Pinpoint the cell where the given text exists, returning its [x, y] midpoint coordinate. 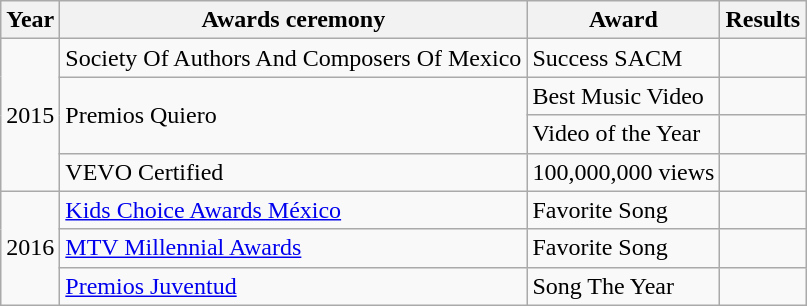
Year [30, 20]
VEVO Certified [294, 172]
100,000,000 views [624, 172]
Song The Year [624, 286]
Premios Quiero [294, 115]
Society Of Authors And Composers Of Mexico [294, 58]
MTV Millennial Awards [294, 248]
Video of the Year [624, 134]
Awards ceremony [294, 20]
2016 [30, 248]
Success SACM [624, 58]
Results [763, 20]
Best Music Video [624, 96]
2015 [30, 115]
Kids Choice Awards México [294, 210]
Premios Juventud [294, 286]
Award [624, 20]
